Search for the cell housing the specified text and yield its (X, Y) center coordinate. 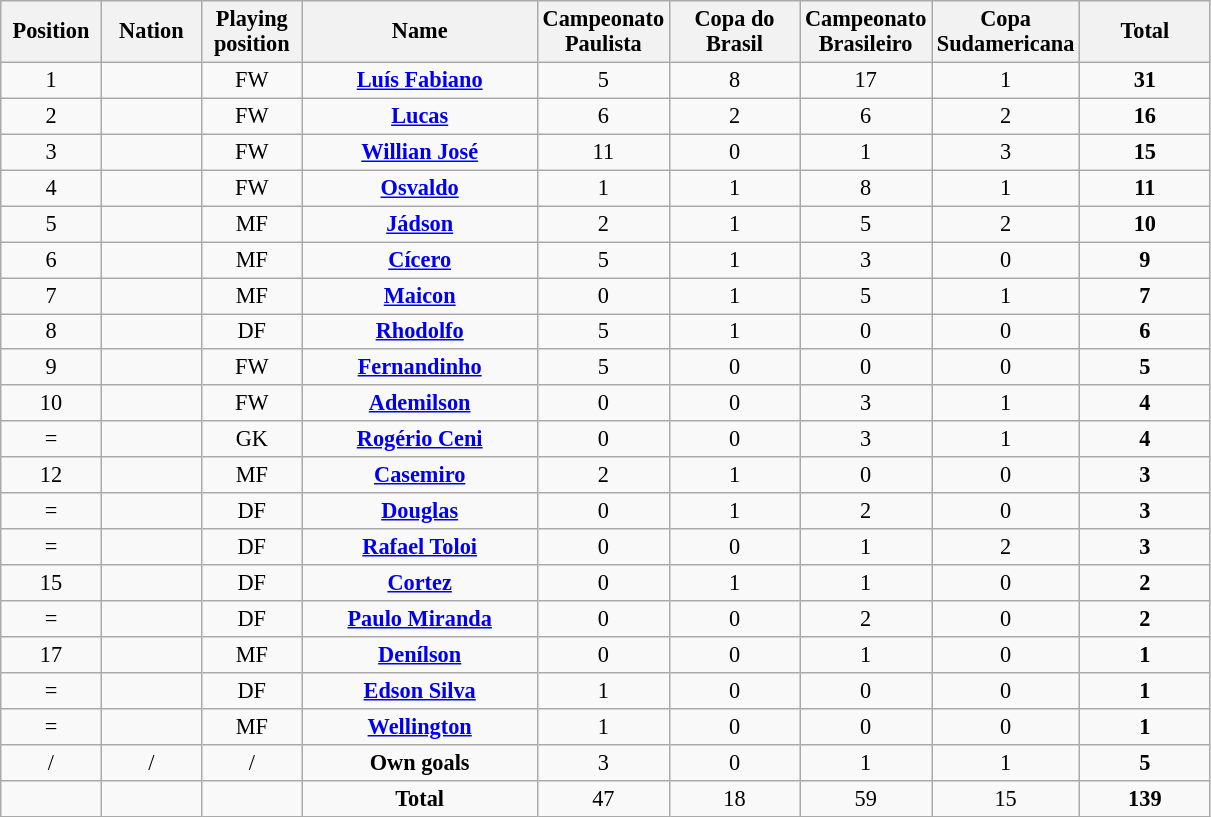
Edson Silva (420, 690)
Wellington (420, 726)
Playing position (252, 32)
Position (51, 32)
Copa Sudamericana (1006, 32)
16 (1145, 116)
Casemiro (420, 475)
Cortez (420, 583)
139 (1145, 798)
Ademilson (420, 403)
Campeonato Brasileiro (866, 32)
31 (1145, 80)
Rogério Ceni (420, 439)
Nation (151, 32)
Paulo Miranda (420, 619)
Rafael Toloi (420, 547)
Fernandinho (420, 367)
18 (734, 798)
Maicon (420, 295)
Campeonato Paulista (603, 32)
59 (866, 798)
Jádson (420, 224)
GK (252, 439)
Denílson (420, 655)
47 (603, 798)
Lucas (420, 116)
Name (420, 32)
Osvaldo (420, 188)
Copa do Brasil (734, 32)
Luís Fabiano (420, 80)
Cícero (420, 260)
Own goals (420, 762)
Rhodolfo (420, 331)
Douglas (420, 511)
Willian José (420, 152)
12 (51, 475)
